Detect which cell encompasses the target text, then output its (X, Y) center coordinate. 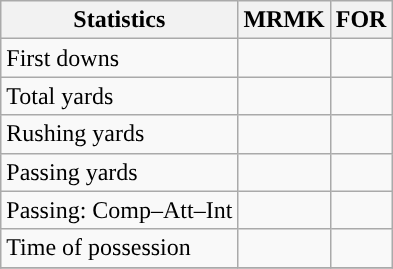
Statistics (120, 20)
Total yards (120, 96)
Rushing yards (120, 134)
FOR (361, 20)
Time of possession (120, 248)
Passing yards (120, 172)
Passing: Comp–Att–Int (120, 210)
MRMK (284, 20)
First downs (120, 58)
